Pinpoint the cell where the given text exists, returning its [X, Y] midpoint coordinate. 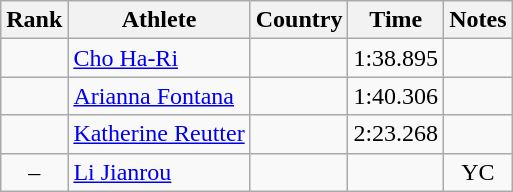
1:38.895 [396, 58]
YC [478, 172]
Notes [478, 20]
Li Jianrou [159, 172]
Country [299, 20]
1:40.306 [396, 96]
Time [396, 20]
– [34, 172]
Rank [34, 20]
Cho Ha-Ri [159, 58]
Arianna Fontana [159, 96]
2:23.268 [396, 134]
Athlete [159, 20]
Katherine Reutter [159, 134]
